Locate the cell with the specified text and output its [x, y] center coordinate. 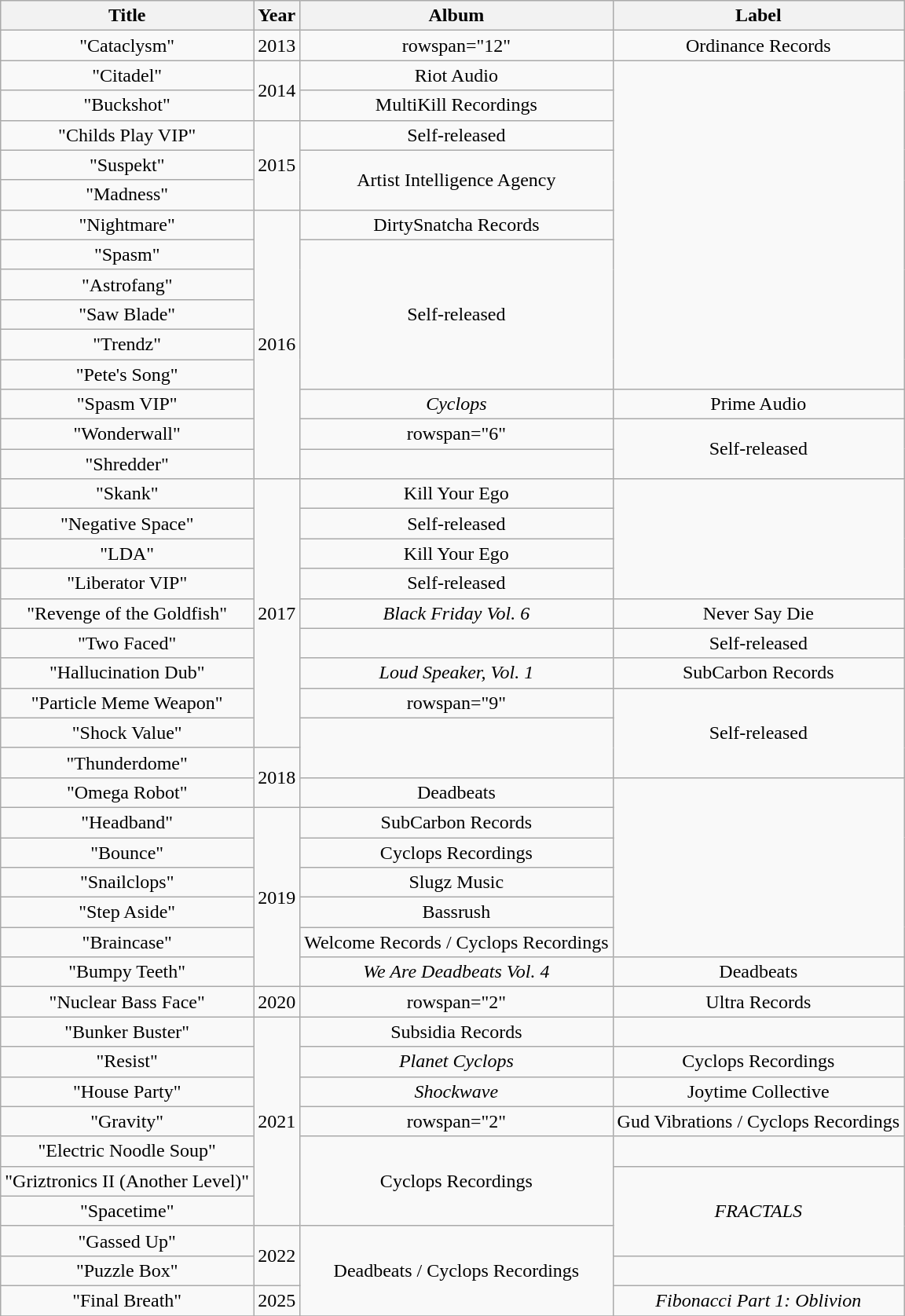
2020 [277, 1002]
2022 [277, 1256]
Prime Audio [758, 404]
"Childs Play VIP" [127, 135]
"Saw Blade" [127, 314]
FRACTALS [758, 1211]
"Resist" [127, 1062]
Album [456, 16]
"Gassed Up" [127, 1241]
Cyclops [456, 404]
"Bumpy Teeth" [127, 972]
Subsidia Records [456, 1032]
2016 [277, 344]
"Two Faced" [127, 643]
"Spasm VIP" [127, 404]
"Bounce" [127, 852]
2025 [277, 1300]
"Nightmare" [127, 225]
"Citadel" [127, 75]
Riot Audio [456, 75]
Fibonacci Part 1: Oblivion [758, 1300]
"Step Aside" [127, 912]
"LDA" [127, 554]
"Spacetime" [127, 1211]
"Wonderwall" [127, 434]
"Cataclysm" [127, 46]
"Trendz" [127, 344]
"Headband" [127, 822]
Gud Vibrations / Cyclops Recordings [758, 1121]
"Astrofang" [127, 284]
2014 [277, 90]
"Skank" [127, 494]
2017 [277, 614]
2019 [277, 897]
"Thunderdome" [127, 762]
rowspan="12" [456, 46]
"Liberator VIP" [127, 583]
"Particle Meme Weapon" [127, 703]
"House Party" [127, 1091]
"Braincase" [127, 942]
Joytime Collective [758, 1091]
Title [127, 16]
"Snailclops" [127, 883]
DirtySnatcha Records [456, 225]
Ordinance Records [758, 46]
"Nuclear Bass Face" [127, 1002]
Artist Intelligence Agency [456, 180]
"Griztronics II (Another Level)" [127, 1181]
Label [758, 16]
"Gravity" [127, 1121]
"Suspekt" [127, 165]
"Shredder" [127, 464]
"Revenge of the Goldfish" [127, 613]
2021 [277, 1121]
rowspan="6" [456, 434]
Bassrush [456, 912]
"Madness" [127, 195]
"Negative Space" [127, 524]
"Spasm" [127, 254]
"Shock Value" [127, 733]
Ultra Records [758, 1002]
Welcome Records / Cyclops Recordings [456, 942]
Never Say Die [758, 613]
"Puzzle Box" [127, 1270]
Planet Cyclops [456, 1062]
Loud Speaker, Vol. 1 [456, 673]
MultiKill Recordings [456, 105]
"Omega Robot" [127, 792]
2015 [277, 165]
rowspan="9" [456, 703]
Shockwave [456, 1091]
"Pete's Song" [127, 375]
2018 [277, 777]
"Final Breath" [127, 1300]
Year [277, 16]
Deadbeats / Cyclops Recordings [456, 1270]
We Are Deadbeats Vol. 4 [456, 972]
"Buckshot" [127, 105]
Black Friday Vol. 6 [456, 613]
Slugz Music [456, 883]
2013 [277, 46]
"Bunker Buster" [127, 1032]
"Hallucination Dub" [127, 673]
"Electric Noodle Soup" [127, 1151]
